Output the [x, y] coordinate of the center of the cell containing the given text.  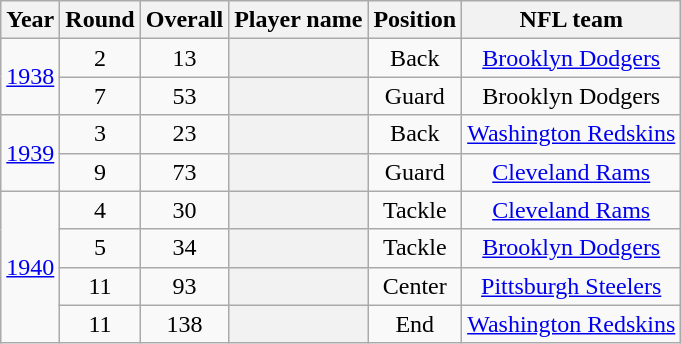
13 [184, 58]
1940 [30, 267]
7 [100, 96]
Round [100, 20]
Year [30, 20]
2 [100, 58]
NFL team [572, 20]
53 [184, 96]
138 [184, 324]
93 [184, 286]
Overall [184, 20]
73 [184, 172]
Position [415, 20]
End [415, 324]
Pittsburgh Steelers [572, 286]
4 [100, 210]
30 [184, 210]
1938 [30, 77]
9 [100, 172]
1939 [30, 153]
5 [100, 248]
Center [415, 286]
23 [184, 134]
34 [184, 248]
Player name [298, 20]
3 [100, 134]
